Find where the given text appears and provide that cell's center as (X, Y) coordinate. 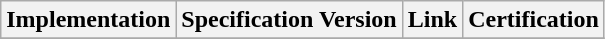
Certification (534, 20)
Implementation (88, 20)
Specification Version (289, 20)
Link (432, 20)
